Detect which cell encompasses the target text, then output its (X, Y) center coordinate. 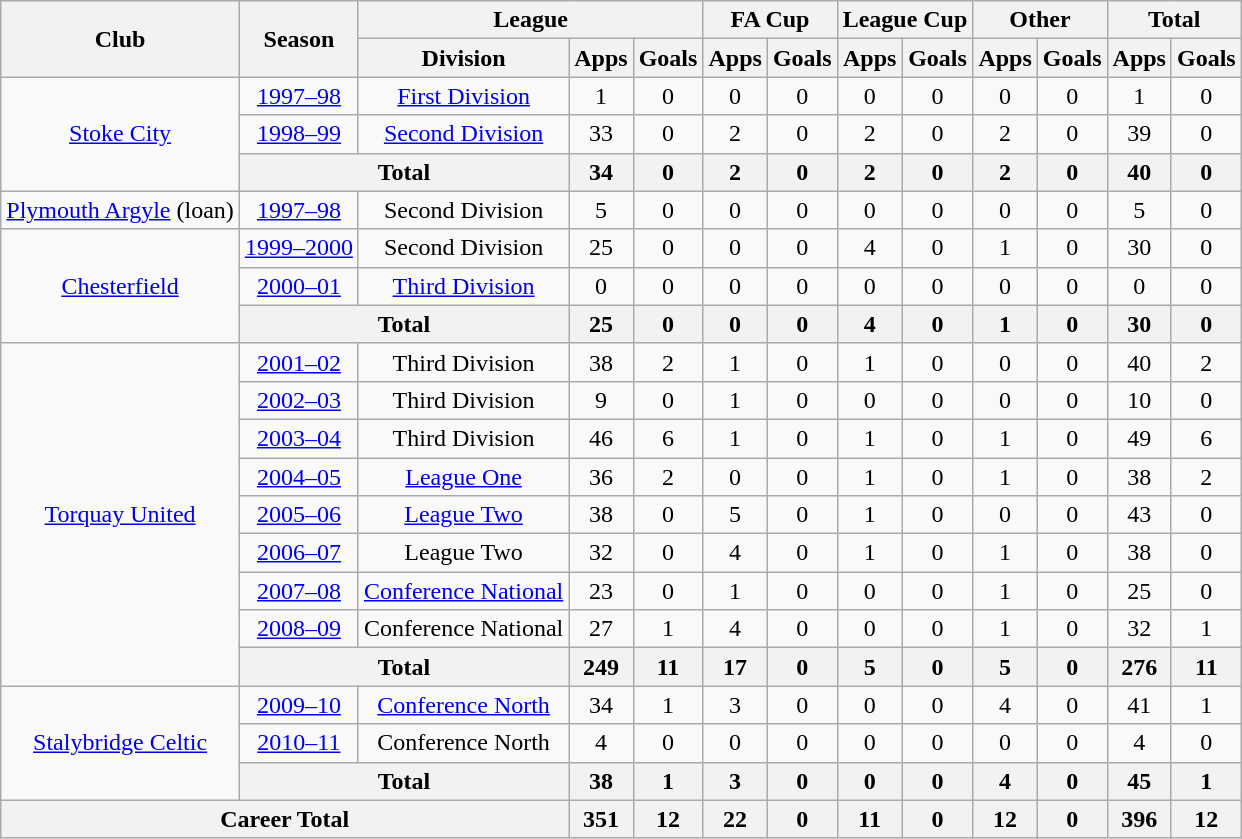
2002–03 (298, 400)
2003–04 (298, 438)
Chesterfield (120, 286)
2006–07 (298, 553)
22 (735, 819)
2001–02 (298, 362)
Season (298, 39)
1999–2000 (298, 248)
FA Cup (770, 20)
396 (1139, 819)
2000–01 (298, 286)
Stoke City (120, 134)
1998–99 (298, 134)
33 (601, 134)
Stalybridge Celtic (120, 743)
League Cup (905, 20)
Plymouth Argyle (loan) (120, 210)
36 (601, 477)
Career Total (285, 819)
Division (463, 58)
249 (601, 667)
Other (1040, 20)
Torquay United (120, 514)
27 (601, 629)
2004–05 (298, 477)
276 (1139, 667)
351 (601, 819)
41 (1139, 705)
39 (1139, 134)
Club (120, 39)
2005–06 (298, 515)
2010–11 (298, 743)
League One (463, 477)
43 (1139, 515)
First Division (463, 96)
46 (601, 438)
23 (601, 591)
9 (601, 400)
2008–09 (298, 629)
10 (1139, 400)
League (530, 20)
49 (1139, 438)
17 (735, 667)
2009–10 (298, 705)
2007–08 (298, 591)
45 (1139, 781)
